Find where the given text appears and provide that cell's center as (X, Y) coordinate. 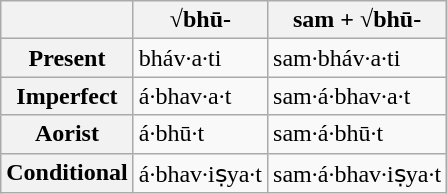
sam·á·bhav·iṣya·t (358, 173)
á·bhū·t (200, 134)
á·bhav·iṣya·t (200, 173)
sam + √bhū- (358, 20)
sam·á·bhū·t (358, 134)
Imperfect (67, 96)
bháv·a·ti (200, 58)
Aorist (67, 134)
sam·á·bhav·a·t (358, 96)
Present (67, 58)
√bhū- (200, 20)
sam·bháv·a·ti (358, 58)
á·bhav·a·t (200, 96)
Conditional (67, 173)
